Capture the cell that displays the provided text and extract its [x, y] central coordinate. 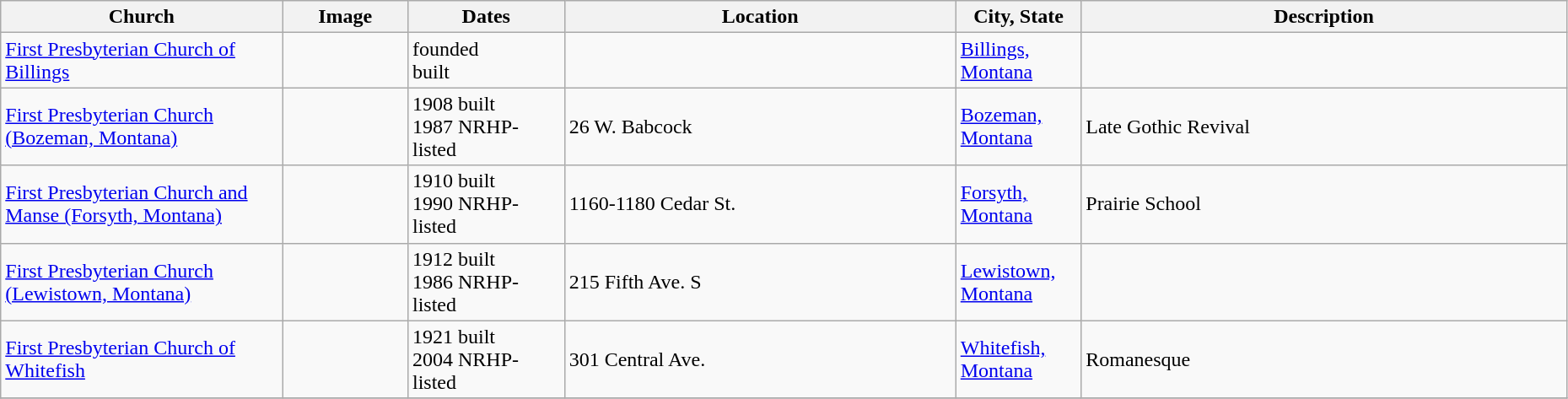
1908 built1987 NRHP-listed [486, 127]
Image [346, 17]
1160-1180 Cedar St. [760, 204]
Forsyth, Montana [1019, 204]
Lewistown, Montana [1019, 282]
First Presbyterian Church (Lewistown, Montana) [142, 282]
First Presbyterian Church of Billings [142, 61]
215 Fifth Ave. S [760, 282]
26 W. Babcock [760, 127]
City, State [1019, 17]
Romanesque [1324, 359]
1912 built1986 NRHP-listed [486, 282]
Billings, Montana [1019, 61]
Church [142, 17]
Dates [486, 17]
Description [1324, 17]
1921 built2004 NRHP-listed [486, 359]
founded built [486, 61]
Whitefish, Montana [1019, 359]
Late Gothic Revival [1324, 127]
301 Central Ave. [760, 359]
Prairie School [1324, 204]
First Presbyterian Church (Bozeman, Montana) [142, 127]
First Presbyterian Church and Manse (Forsyth, Montana) [142, 204]
1910 built1990 NRHP-listed [486, 204]
Bozeman, Montana [1019, 127]
First Presbyterian Church of Whitefish [142, 359]
Location [760, 17]
